Locate the cell with the specified text and output its [X, Y] center coordinate. 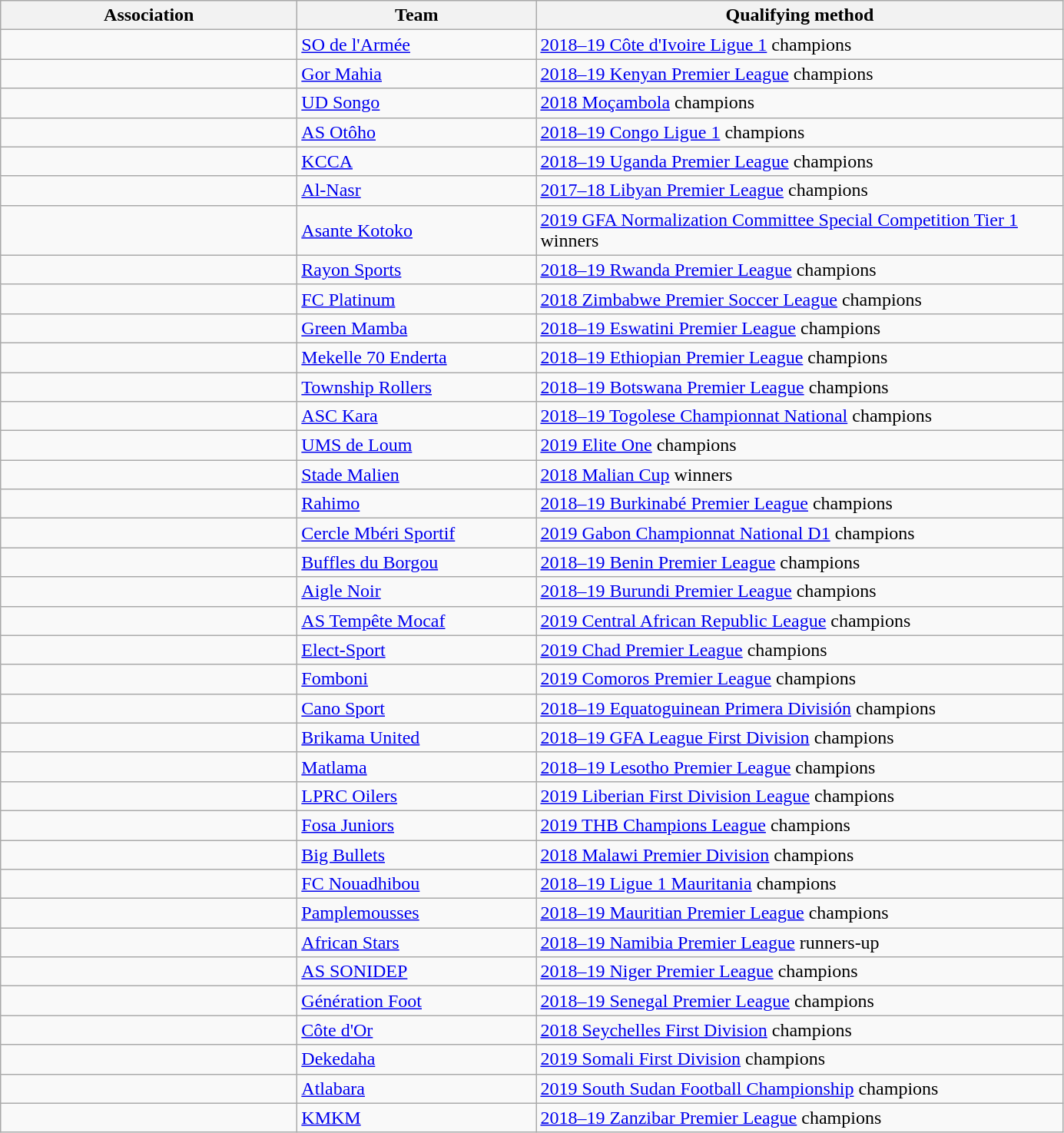
Stade Malien [416, 475]
2018–19 Congo Ligue 1 champions [800, 132]
Fosa Juniors [416, 825]
2019 Central African Republic League champions [800, 621]
2017–18 Libyan Premier League champions [800, 190]
2018–19 Togolese Championnat National champions [800, 416]
Fomboni [416, 679]
2018–19 Niger Premier League champions [800, 972]
2019 THB Champions League champions [800, 825]
Mekelle 70 Enderta [416, 357]
Génération Foot [416, 1001]
2018–19 Eswatini Premier League champions [800, 328]
2018–19 Burundi Premier League champions [800, 591]
2019 Chad Premier League champions [800, 650]
Dekedaha [416, 1059]
2018 Moçambola champions [800, 103]
2018–19 Lesotho Premier League champions [800, 767]
2019 Somali First Division champions [800, 1059]
2018 Malian Cup winners [800, 475]
2018–19 Senegal Premier League champions [800, 1001]
2018–19 Rwanda Premier League champions [800, 270]
UMS de Loum [416, 446]
2019 Comoros Premier League champions [800, 679]
2018–19 Uganda Premier League champions [800, 161]
Asante Kotoko [416, 230]
Association [149, 15]
2018–19 Botswana Premier League champions [800, 386]
KMKM [416, 1118]
2019 Gabon Championnat National D1 champions [800, 533]
African Stars [416, 943]
2018–19 Mauritian Premier League champions [800, 913]
Gor Mahia [416, 74]
Qualifying method [800, 15]
Team [416, 15]
Côte d'Or [416, 1030]
SO de l'Armée [416, 45]
Cano Sport [416, 708]
Buffles du Borgou [416, 562]
2019 Elite One champions [800, 446]
2018–19 Ethiopian Premier League champions [800, 357]
2018 Malawi Premier Division champions [800, 855]
2018–19 Burkinabé Premier League champions [800, 504]
Township Rollers [416, 386]
2018 Seychelles First Division champions [800, 1030]
Green Mamba [416, 328]
UD Songo [416, 103]
2019 Liberian First Division League champions [800, 796]
2018–19 Equatoguinean Primera División champions [800, 708]
ASC Kara [416, 416]
Elect-Sport [416, 650]
Matlama [416, 767]
Big Bullets [416, 855]
2019 GFA Normalization Committee Special Competition Tier 1 winners [800, 230]
2018–19 GFA League First Division champions [800, 737]
KCCA [416, 161]
AS Tempête Mocaf [416, 621]
2018–19 Namibia Premier League runners-up [800, 943]
FC Nouadhibou [416, 884]
Rayon Sports [416, 270]
2018–19 Côte d'Ivoire Ligue 1 champions [800, 45]
Al-Nasr [416, 190]
LPRC Oilers [416, 796]
2018–19 Ligue 1 Mauritania champions [800, 884]
2018–19 Kenyan Premier League champions [800, 74]
FC Platinum [416, 299]
2018–19 Zanzibar Premier League champions [800, 1118]
Atlabara [416, 1088]
2019 South Sudan Football Championship champions [800, 1088]
Cercle Mbéri Sportif [416, 533]
AS SONIDEP [416, 972]
Rahimo [416, 504]
Aigle Noir [416, 591]
Pamplemousses [416, 913]
2018 Zimbabwe Premier Soccer League champions [800, 299]
Brikama United [416, 737]
2018–19 Benin Premier League champions [800, 562]
AS Otôho [416, 132]
